Locate the cell with the specified text and output its (x, y) center coordinate. 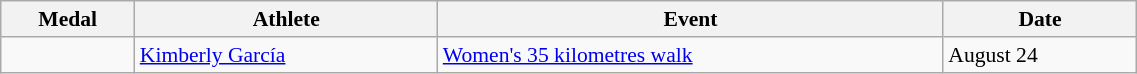
August 24 (1040, 55)
Athlete (286, 19)
Kimberly García (286, 55)
Date (1040, 19)
Women's 35 kilometres walk (691, 55)
Medal (68, 19)
Event (691, 19)
